Locate the cell with the specified text and output its [x, y] center coordinate. 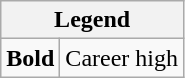
Bold [30, 58]
Legend [92, 20]
Career high [122, 58]
